Capture the cell that displays the provided text and extract its (X, Y) central coordinate. 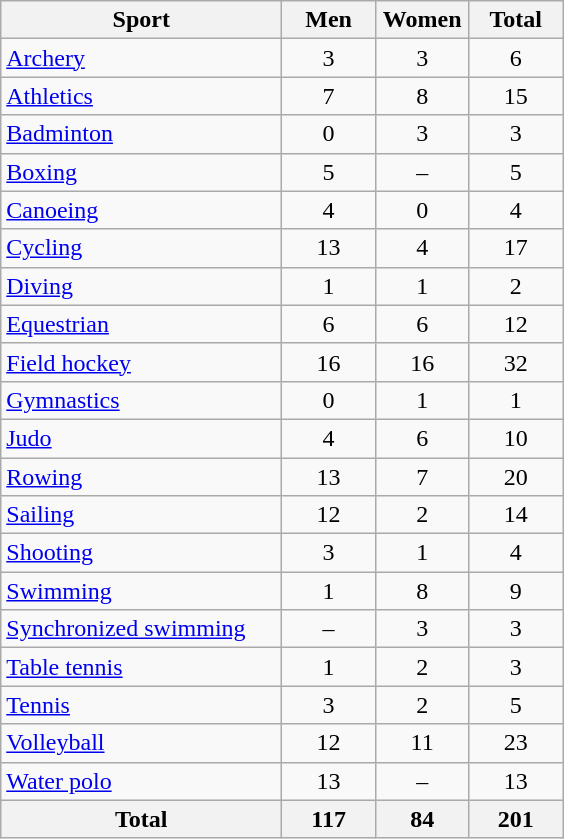
Judo (142, 438)
Diving (142, 286)
Equestrian (142, 324)
117 (329, 819)
32 (516, 362)
Badminton (142, 134)
14 (516, 515)
17 (516, 248)
10 (516, 438)
23 (516, 743)
Sport (142, 20)
Sailing (142, 515)
Canoeing (142, 210)
Table tennis (142, 667)
Water polo (142, 781)
Cycling (142, 248)
201 (516, 819)
Men (329, 20)
Synchronized swimming (142, 629)
Women (422, 20)
15 (516, 96)
Tennis (142, 705)
9 (516, 591)
Swimming (142, 591)
Boxing (142, 172)
Field hockey (142, 362)
Gymnastics (142, 400)
11 (422, 743)
20 (516, 477)
Archery (142, 58)
Rowing (142, 477)
84 (422, 819)
Volleyball (142, 743)
Athletics (142, 96)
Shooting (142, 553)
